Extract the (X, Y) coordinate from the center of the cell holding the provided text.  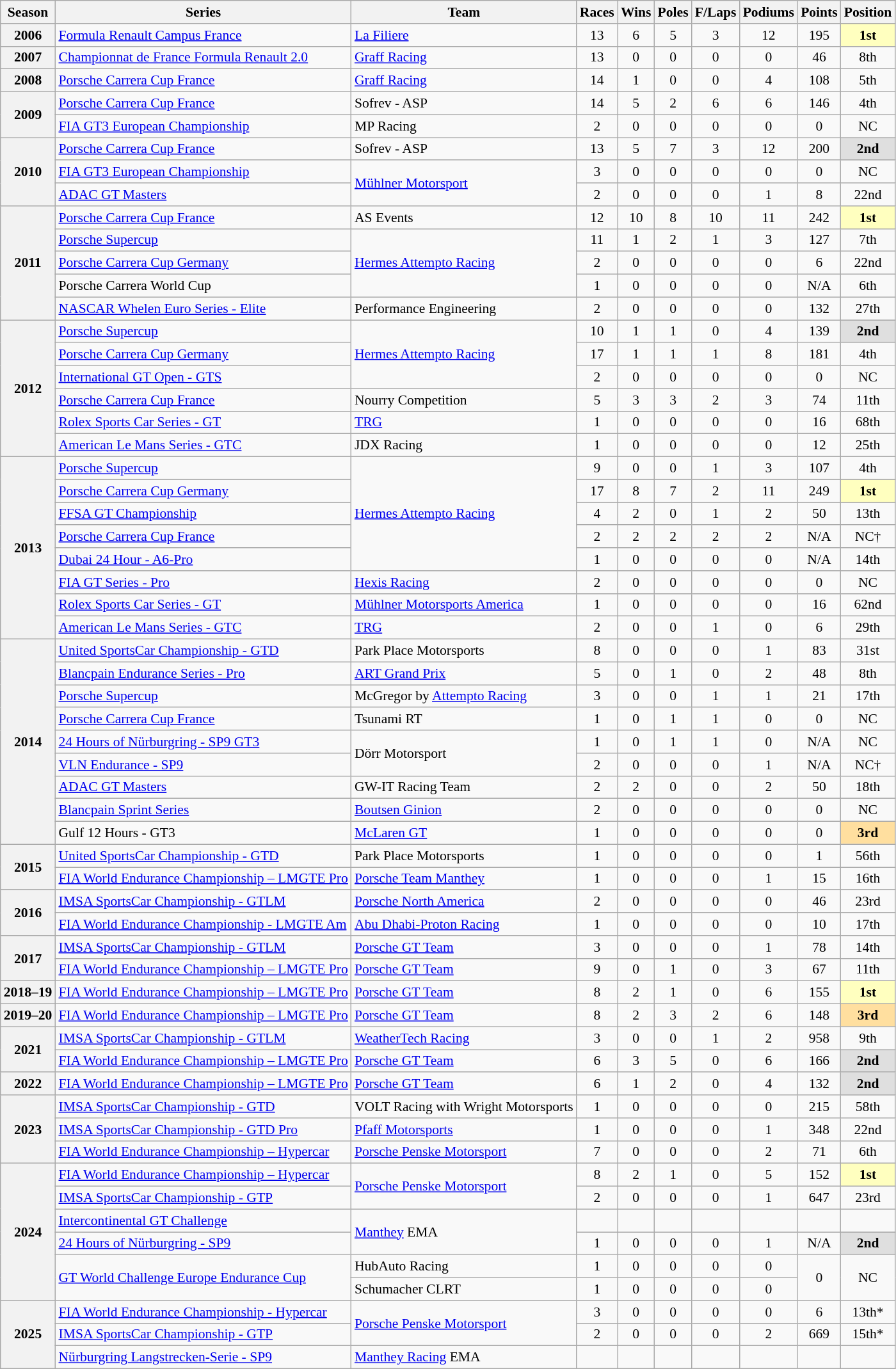
669 (819, 1334)
2015 (28, 867)
FIA GT Series - Pro (203, 582)
Nürburgring Langstrecken-Serie - SP9 (203, 1357)
2010 (28, 172)
Team (464, 12)
AS Events (464, 218)
9th (868, 1038)
2012 (28, 388)
Gulf 12 Hours - GT3 (203, 833)
2014 (28, 742)
Podiums (769, 12)
Races (597, 12)
IMSA SportsCar Championship - GTD (203, 1107)
647 (819, 1198)
15th* (868, 1334)
Manthey EMA (464, 1231)
56th (868, 856)
2008 (28, 81)
Hexis Racing (464, 582)
155 (819, 993)
107 (819, 468)
24 Hours of Nürburgring - SP9 GT3 (203, 742)
Abu Dhabi-Proton Racing (464, 924)
Formula Renault Campus France (203, 35)
Dubai 24 Hour - A6-Pro (203, 559)
68th (868, 422)
International GT Open - GTS (203, 377)
WeatherTech Racing (464, 1038)
166 (819, 1061)
13th* (868, 1312)
25th (868, 445)
24 Hours of Nürburgring - SP9 (203, 1244)
Manthey Racing EMA (464, 1357)
Dörr Motorsport (464, 753)
FIA World Endurance Championship - Hypercar (203, 1312)
29th (868, 628)
JDX Racing (464, 445)
2022 (28, 1084)
139 (819, 332)
108 (819, 81)
2016 (28, 913)
200 (819, 149)
152 (819, 1175)
78 (819, 947)
2011 (28, 263)
Pfaff Motorsports (464, 1130)
2018–19 (28, 993)
148 (819, 1016)
Blancpain Endurance Series - Pro (203, 673)
195 (819, 35)
Boutsen Ginion (464, 810)
2006 (28, 35)
ART Grand Prix (464, 673)
249 (819, 491)
Tsunami RT (464, 719)
83 (819, 651)
127 (819, 240)
2013 (28, 548)
Nourry Competition (464, 400)
Schumacher CLRT (464, 1289)
71 (819, 1152)
Mühlner Motorsports America (464, 605)
2023 (28, 1129)
Season (28, 12)
2009 (28, 115)
2017 (28, 959)
58th (868, 1107)
MP Racing (464, 126)
2021 (28, 1050)
Mühlner Motorsport (464, 183)
958 (819, 1038)
Performance Engineering (464, 308)
62nd (868, 605)
2024 (28, 1232)
FIA World Endurance Championship - LMGTE Am (203, 924)
31st (868, 651)
McGregor by Attempto Racing (464, 696)
146 (819, 104)
27th (868, 308)
La Filiere (464, 35)
Blancpain Sprint Series (203, 810)
2007 (28, 58)
Points (819, 12)
21 (819, 696)
Poles (673, 12)
Wins (636, 12)
74 (819, 400)
Position (868, 12)
242 (819, 218)
McLaren GT (464, 833)
13th (868, 514)
GT World Challenge Europe Endurance Cup (203, 1277)
FFSA GT Championship (203, 514)
5th (868, 81)
Porsche Team Manthey (464, 879)
VOLT Racing with Wright Motorsports (464, 1107)
IMSA SportsCar Championship - GTD Pro (203, 1130)
Championnat de France Formula Renault 2.0 (203, 58)
Porsche North America (464, 902)
NASCAR Whelen Euro Series - Elite (203, 308)
16th (868, 879)
VLN Endurance - SP9 (203, 765)
2025 (28, 1335)
2019–20 (28, 1016)
181 (819, 355)
GW-IT Racing Team (464, 787)
215 (819, 1107)
48 (819, 673)
18th (868, 787)
67 (819, 970)
F/Laps (716, 12)
15 (819, 879)
7th (868, 240)
HubAuto Racing (464, 1267)
348 (819, 1130)
Porsche Carrera World Cup (203, 286)
Series (203, 12)
Intercontinental GT Challenge (203, 1221)
